For the text-containing cell, return its midpoint in [x, y] coordinate format. 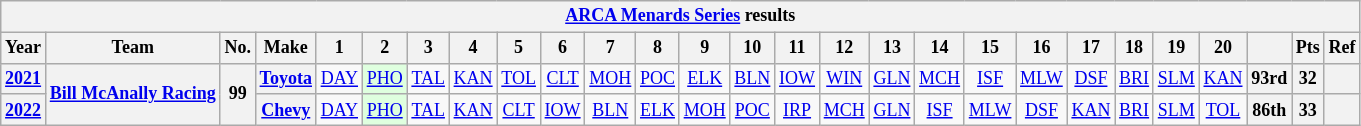
2 [384, 48]
Make [286, 48]
2021 [24, 78]
17 [1091, 48]
15 [990, 48]
16 [1042, 48]
2022 [24, 110]
12 [844, 48]
Ref [1342, 48]
13 [892, 48]
Year [24, 48]
8 [658, 48]
5 [518, 48]
ARCA Menards Series results [680, 16]
Bill McAnally Racing [132, 94]
33 [1308, 110]
11 [798, 48]
10 [752, 48]
7 [610, 48]
14 [940, 48]
6 [562, 48]
32 [1308, 78]
19 [1176, 48]
No. [238, 48]
WIN [844, 78]
1 [339, 48]
20 [1223, 48]
Chevy [286, 110]
Pts [1308, 48]
93rd [1270, 78]
86th [1270, 110]
Toyota [286, 78]
18 [1134, 48]
3 [428, 48]
Team [132, 48]
IRP [798, 110]
9 [704, 48]
99 [238, 94]
4 [473, 48]
